Find where the given text appears and provide that cell's center as [X, Y] coordinate. 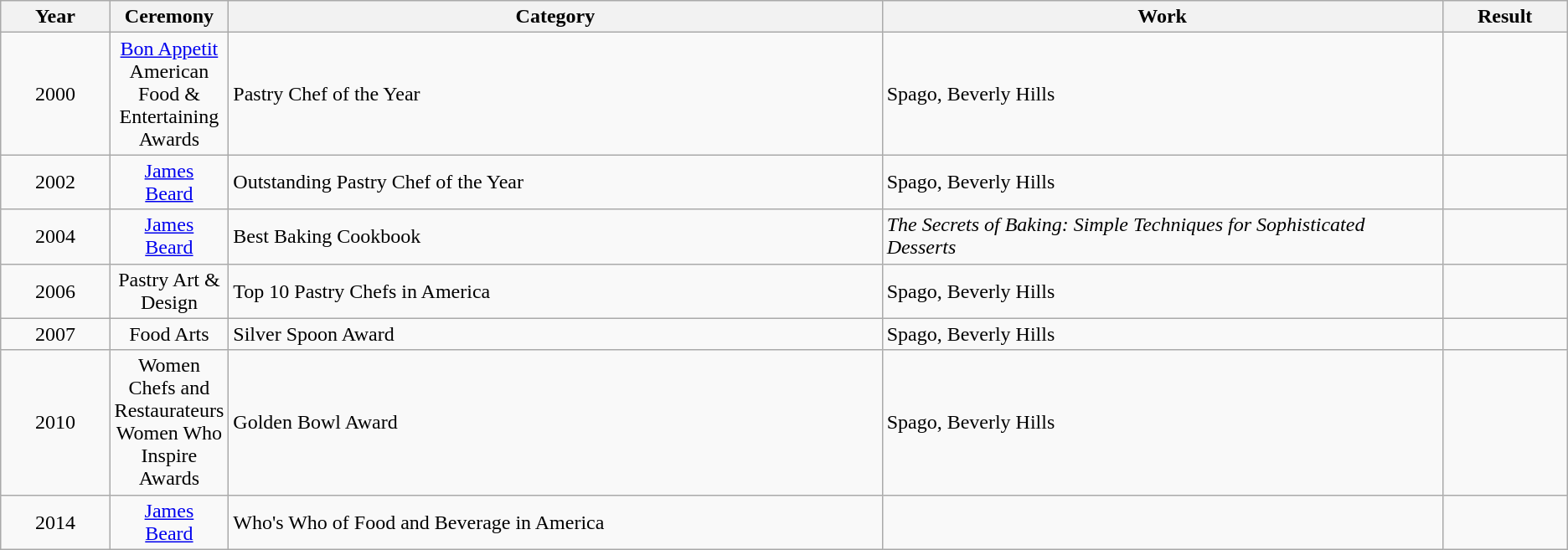
Work [1163, 17]
2007 [55, 334]
Outstanding Pastry Chef of the Year [555, 182]
2010 [55, 422]
Category [555, 17]
Pastry Chef of the Year [555, 94]
2002 [55, 182]
Women Chefs and Restaurateurs Women Who Inspire Awards [169, 422]
Top 10 Pastry Chefs in America [555, 291]
2000 [55, 94]
Food Arts [169, 334]
The Secrets of Baking: Simple Techniques for Sophisticated Desserts [1163, 236]
Result [1504, 17]
Silver Spoon Award [555, 334]
Who's Who of Food and Beverage in America [555, 522]
2004 [55, 236]
Ceremony [169, 17]
Pastry Art & Design [169, 291]
2006 [55, 291]
2014 [55, 522]
Bon Appetit American Food & Entertaining Awards [169, 94]
Year [55, 17]
Golden Bowl Award [555, 422]
Best Baking Cookbook [555, 236]
